From the cell containing the given text, extract its center point as (x, y) coordinate. 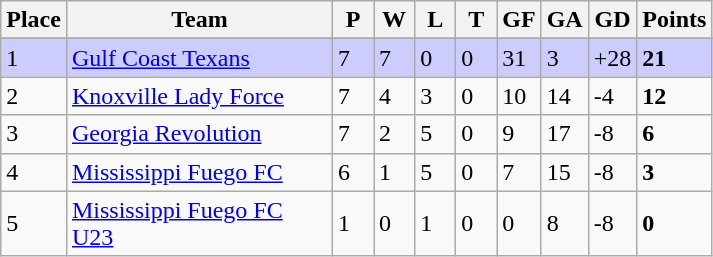
17 (564, 134)
Knoxville Lady Force (199, 96)
GF (519, 20)
+28 (612, 58)
-4 (612, 96)
Points (674, 20)
GA (564, 20)
9 (519, 134)
31 (519, 58)
12 (674, 96)
Gulf Coast Texans (199, 58)
14 (564, 96)
T (476, 20)
15 (564, 172)
L (436, 20)
21 (674, 58)
P (354, 20)
Place (34, 20)
Mississippi Fuego FC (199, 172)
Mississippi Fuego FC U23 (199, 224)
GD (612, 20)
Team (199, 20)
8 (564, 224)
Georgia Revolution (199, 134)
10 (519, 96)
W (394, 20)
